For the text-containing cell, return its midpoint in [X, Y] coordinate format. 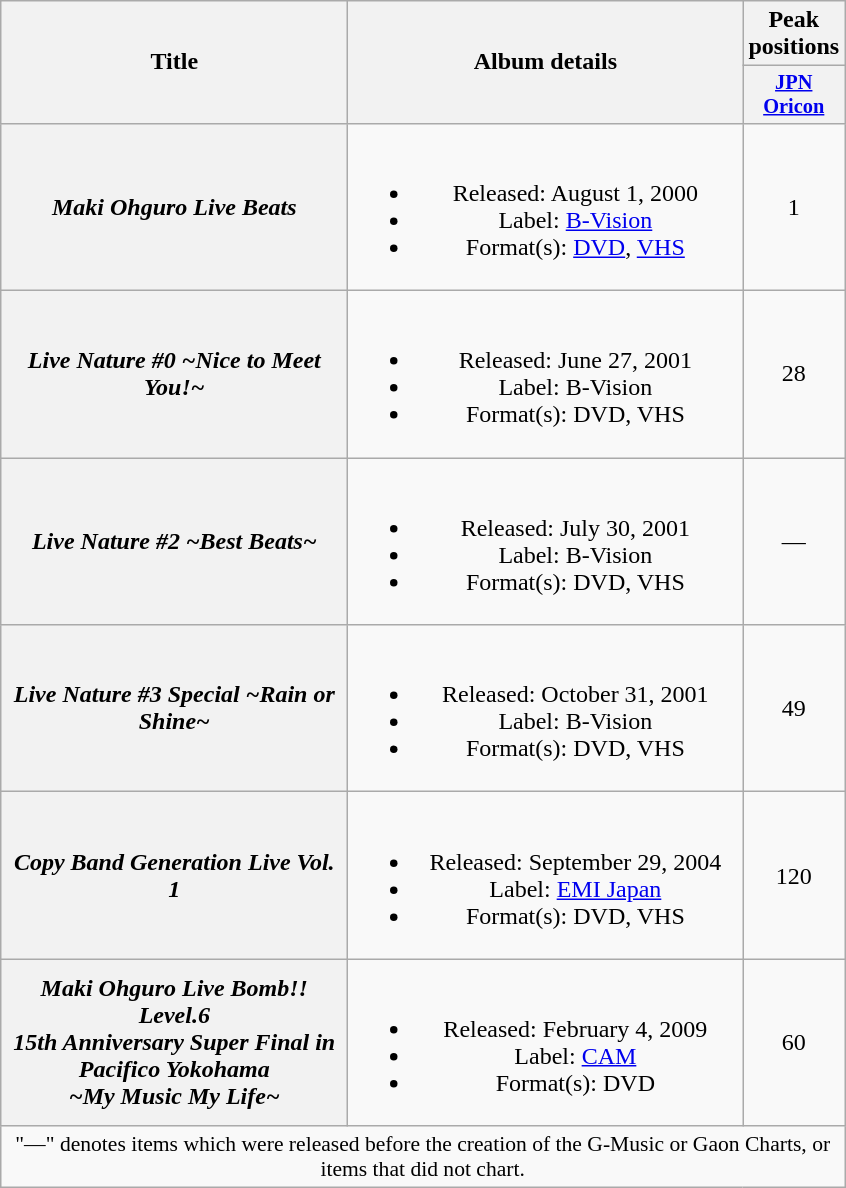
Album details [546, 62]
Maki Ohguro Live Bomb!! Level.615th Anniversary Super Final in Pacifico Yokohama~My Music My Life~ [174, 1042]
Peak positions [794, 34]
Title [174, 62]
Live Nature #0 ~Nice to Meet You!~ [174, 374]
Released: August 1, 2000Label: B-VisionFormat(s): DVD, VHS [546, 206]
1 [794, 206]
120 [794, 876]
Live Nature #3 Special ~Rain or Shine~ [174, 708]
Maki Ohguro Live Beats [174, 206]
"—" denotes items which were released before the creation of the G-Music or Gaon Charts, or items that did not chart. [423, 1156]
28 [794, 374]
Live Nature #2 ~Best Beats~ [174, 542]
60 [794, 1042]
Copy Band Generation Live Vol. 1 [174, 876]
49 [794, 708]
Released: June 27, 2001Label: B-VisionFormat(s): DVD, VHS [546, 374]
Released: July 30, 2001Label: B-VisionFormat(s): DVD, VHS [546, 542]
— [794, 542]
Released: October 31, 2001Label: B-VisionFormat(s): DVD, VHS [546, 708]
Released: September 29, 2004Label: EMI JapanFormat(s): DVD, VHS [546, 876]
JPNOricon [794, 95]
Released: February 4, 2009Label: CAMFormat(s): DVD [546, 1042]
